For the text-containing cell, return its midpoint in (X, Y) coordinate format. 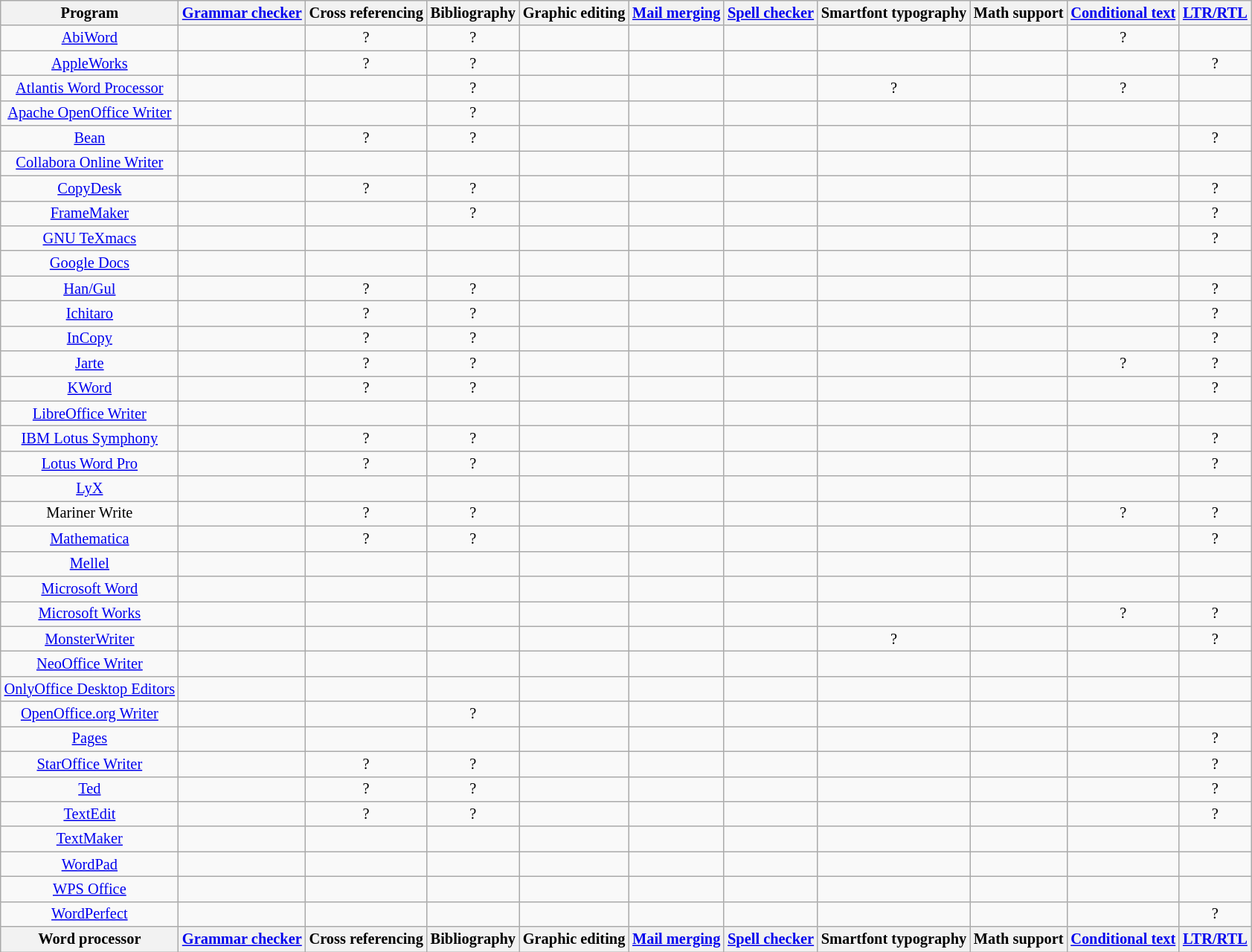
Pages (89, 739)
Collabora Online Writer (89, 163)
WPS Office (89, 889)
WordPerfect (89, 914)
OnlyOffice Desktop Editors (89, 689)
LibreOffice Writer (89, 414)
AbiWord (89, 38)
LyX (89, 489)
IBM Lotus Symphony (89, 438)
Ted (89, 789)
InCopy (89, 338)
NeoOffice Writer (89, 663)
MonsterWriter (89, 639)
CopyDesk (89, 188)
Word processor (89, 939)
Mariner Write (89, 513)
Google Docs (89, 263)
FrameMaker (89, 213)
Program (89, 13)
Microsoft Works (89, 614)
TextEdit (89, 814)
OpenOffice.org Writer (89, 714)
Ichitaro (89, 313)
StarOffice Writer (89, 764)
Han/Gul (89, 289)
Microsoft Word (89, 588)
GNU TeXmacs (89, 238)
Lotus Word Pro (89, 463)
AppleWorks (89, 63)
Jarte (89, 364)
Atlantis Word Processor (89, 88)
KWord (89, 388)
Bean (89, 138)
TextMaker (89, 839)
WordPad (89, 864)
Apache OpenOffice Writer (89, 113)
Mathematica (89, 538)
Mellel (89, 564)
